Provide the [X, Y] coordinate of the cell's center where the given text is located.  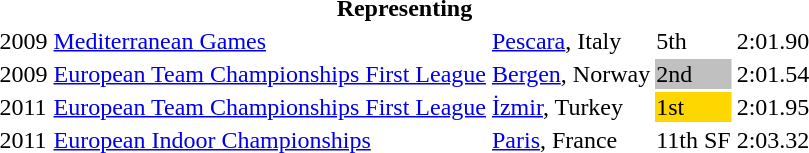
Mediterranean Games [270, 41]
5th [694, 41]
1st [694, 107]
2nd [694, 74]
İzmir, Turkey [570, 107]
Bergen, Norway [570, 74]
Pescara, Italy [570, 41]
